Return the [X, Y] coordinate for the center point of the cell that contains the specified text.  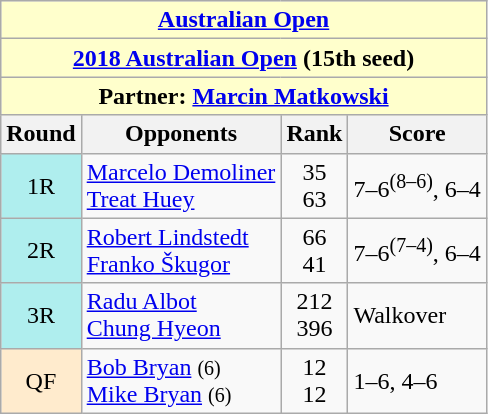
Opponents [181, 134]
2R [41, 250]
Walkover [417, 316]
7–6(7–4), 6–4 [417, 250]
1R [41, 186]
7–6(8–6), 6–4 [417, 186]
Rank [314, 134]
Bob Bryan (6) Mike Bryan (6) [181, 380]
Score [417, 134]
66 41 [314, 250]
Partner: Marcin Matkowski [244, 96]
2018 Australian Open (15th seed) [244, 58]
3R [41, 316]
Australian Open [244, 20]
QF [41, 380]
Radu Albot Chung Hyeon [181, 316]
1–6, 4–6 [417, 380]
Robert Lindstedt Franko Škugor [181, 250]
35 63 [314, 186]
12 12 [314, 380]
Round [41, 134]
212 396 [314, 316]
Marcelo Demoliner Treat Huey [181, 186]
